Provide the [X, Y] coordinate of the cell's center where the given text is located.  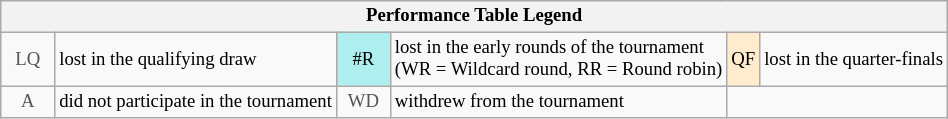
A [28, 102]
did not participate in the tournament [196, 102]
Performance Table Legend [474, 16]
lost in the qualifying draw [196, 60]
LQ [28, 60]
QF [744, 60]
withdrew from the tournament [558, 102]
#R [363, 60]
WD [363, 102]
lost in the early rounds of the tournament(WR = Wildcard round, RR = Round robin) [558, 60]
lost in the quarter-finals [854, 60]
